Provide the [X, Y] coordinate of the cell's center where the given text is located.  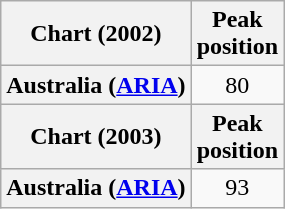
Chart (2002) [96, 34]
80 [237, 85]
93 [237, 188]
Chart (2003) [96, 136]
